Determine the [X, Y] coordinate at the center of the cell enclosing the given text.  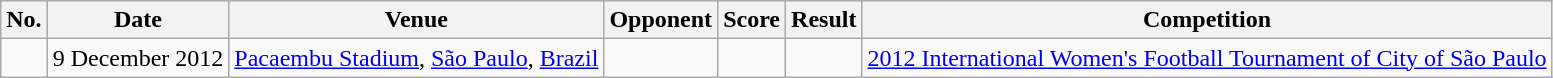
Score [752, 20]
Venue [416, 20]
No. [24, 20]
Opponent [661, 20]
Result [824, 20]
9 December 2012 [138, 58]
Pacaembu Stadium, São Paulo, Brazil [416, 58]
Date [138, 20]
Competition [1207, 20]
2012 International Women's Football Tournament of City of São Paulo [1207, 58]
